Identify which cell holds the provided text, then report its (X, Y) central coordinate. 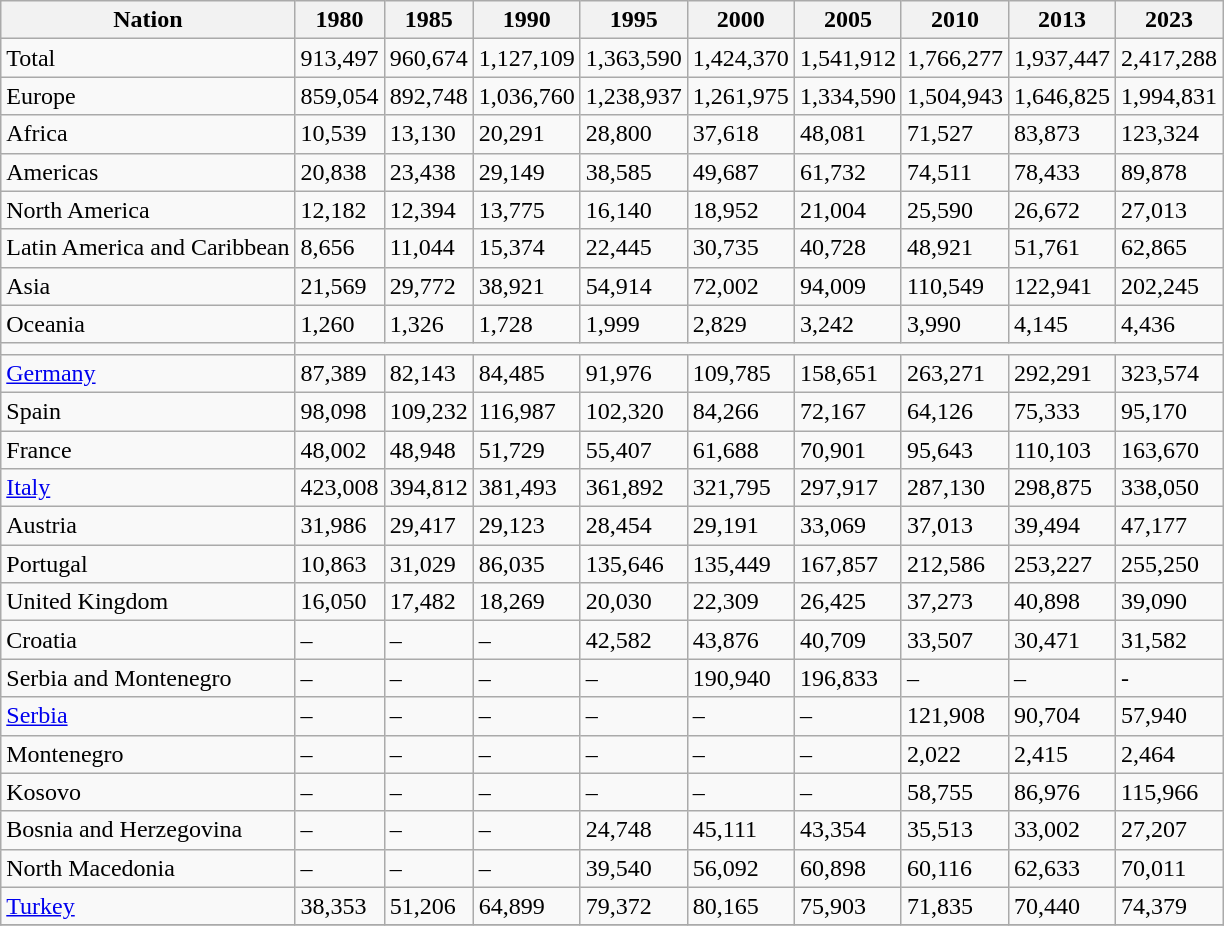
3,242 (848, 324)
United Kingdom (148, 602)
22,445 (634, 248)
France (148, 449)
27,207 (1170, 830)
Europe (148, 96)
1,238,937 (634, 96)
2013 (1062, 20)
13,775 (526, 210)
18,952 (740, 210)
61,732 (848, 172)
37,273 (954, 602)
26,672 (1062, 210)
79,372 (634, 906)
Nation (148, 20)
Oceania (148, 324)
54,914 (634, 286)
11,044 (428, 248)
57,940 (1170, 716)
20,030 (634, 602)
263,271 (954, 373)
338,050 (1170, 488)
2,417,288 (1170, 58)
56,092 (740, 868)
109,232 (428, 411)
33,002 (1062, 830)
Germany (148, 373)
70,901 (848, 449)
110,549 (954, 286)
1,127,109 (526, 58)
86,976 (1062, 792)
1,766,277 (954, 58)
86,035 (526, 564)
1,994,831 (1170, 96)
1980 (340, 20)
37,618 (740, 134)
1,363,590 (634, 58)
84,266 (740, 411)
1,261,975 (740, 96)
51,729 (526, 449)
28,454 (634, 526)
4,436 (1170, 324)
29,772 (428, 286)
40,728 (848, 248)
394,812 (428, 488)
116,987 (526, 411)
Kosovo (148, 792)
253,227 (1062, 564)
255,250 (1170, 564)
13,130 (428, 134)
109,785 (740, 373)
196,833 (848, 678)
2,415 (1062, 754)
2005 (848, 20)
15,374 (526, 248)
1,260 (340, 324)
71,527 (954, 134)
47,177 (1170, 526)
83,873 (1062, 134)
29,123 (526, 526)
43,354 (848, 830)
60,116 (954, 868)
98,098 (340, 411)
Americas (148, 172)
1,334,590 (848, 96)
16,050 (340, 602)
4,145 (1062, 324)
361,892 (634, 488)
62,633 (1062, 868)
North America (148, 210)
87,389 (340, 373)
202,245 (1170, 286)
2,464 (1170, 754)
84,485 (526, 373)
1,326 (428, 324)
35,513 (954, 830)
3,990 (954, 324)
1,999 (634, 324)
Italy (148, 488)
39,494 (1062, 526)
75,903 (848, 906)
38,353 (340, 906)
115,966 (1170, 792)
- (1170, 678)
Serbia and Montenegro (148, 678)
23,438 (428, 172)
51,206 (428, 906)
212,586 (954, 564)
22,309 (740, 602)
28,800 (634, 134)
Bosnia and Herzegovina (148, 830)
24,748 (634, 830)
1,504,943 (954, 96)
61,688 (740, 449)
Spain (148, 411)
33,507 (954, 640)
39,090 (1170, 602)
30,471 (1062, 640)
135,646 (634, 564)
381,493 (526, 488)
2,829 (740, 324)
64,126 (954, 411)
40,709 (848, 640)
70,440 (1062, 906)
Turkey (148, 906)
Montenegro (148, 754)
39,540 (634, 868)
29,417 (428, 526)
287,130 (954, 488)
321,795 (740, 488)
8,656 (340, 248)
Portugal (148, 564)
12,182 (340, 210)
102,320 (634, 411)
Africa (148, 134)
58,755 (954, 792)
48,081 (848, 134)
Austria (148, 526)
10,539 (340, 134)
190,940 (740, 678)
123,324 (1170, 134)
42,582 (634, 640)
51,761 (1062, 248)
960,674 (428, 58)
1,728 (526, 324)
167,857 (848, 564)
1985 (428, 20)
297,917 (848, 488)
Total (148, 58)
30,735 (740, 248)
18,269 (526, 602)
21,004 (848, 210)
75,333 (1062, 411)
49,687 (740, 172)
21,569 (340, 286)
1,646,825 (1062, 96)
33,069 (848, 526)
89,878 (1170, 172)
64,899 (526, 906)
2010 (954, 20)
121,908 (954, 716)
158,651 (848, 373)
48,002 (340, 449)
17,482 (428, 602)
78,433 (1062, 172)
74,511 (954, 172)
12,394 (428, 210)
91,976 (634, 373)
110,103 (1062, 449)
135,449 (740, 564)
62,865 (1170, 248)
60,898 (848, 868)
Serbia (148, 716)
1,937,447 (1062, 58)
90,704 (1062, 716)
Asia (148, 286)
North Macedonia (148, 868)
859,054 (340, 96)
1995 (634, 20)
26,425 (848, 602)
80,165 (740, 906)
122,941 (1062, 286)
48,921 (954, 248)
323,574 (1170, 373)
1,541,912 (848, 58)
82,143 (428, 373)
48,948 (428, 449)
40,898 (1062, 602)
16,140 (634, 210)
Latin America and Caribbean (148, 248)
70,011 (1170, 868)
2,022 (954, 754)
38,585 (634, 172)
74,379 (1170, 906)
43,876 (740, 640)
72,167 (848, 411)
913,497 (340, 58)
27,013 (1170, 210)
31,029 (428, 564)
1,036,760 (526, 96)
38,921 (526, 286)
892,748 (428, 96)
2000 (740, 20)
298,875 (1062, 488)
20,291 (526, 134)
37,013 (954, 526)
292,291 (1062, 373)
29,149 (526, 172)
29,191 (740, 526)
1990 (526, 20)
31,582 (1170, 640)
20,838 (340, 172)
10,863 (340, 564)
1,424,370 (740, 58)
55,407 (634, 449)
31,986 (340, 526)
95,170 (1170, 411)
71,835 (954, 906)
163,670 (1170, 449)
25,590 (954, 210)
45,111 (740, 830)
Croatia (148, 640)
423,008 (340, 488)
72,002 (740, 286)
94,009 (848, 286)
2023 (1170, 20)
95,643 (954, 449)
